Locate the cell with the specified text and output its (x, y) center coordinate. 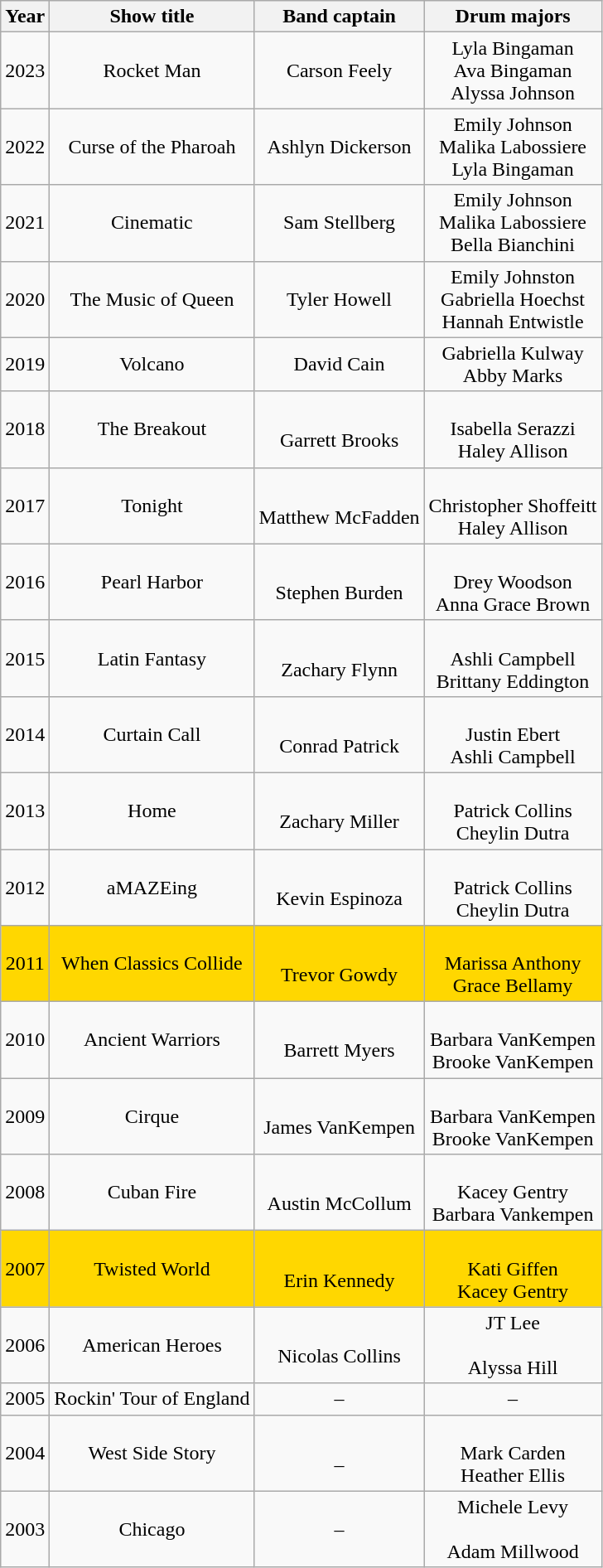
Home (152, 811)
2010 (25, 1040)
2023 (25, 70)
Lyla BingamanAva BingamanAlyssa Johnson (513, 70)
2004 (25, 1453)
2007 (25, 1269)
2021 (25, 223)
West Side Story (152, 1453)
Ashlyn Dickerson (340, 147)
Tonight (152, 506)
2008 (25, 1193)
Emily JohnsonMalika LabossiereBella Bianchini (513, 223)
American Heroes (152, 1345)
James VanKempen (340, 1116)
Ashli Campbell Brittany Eddington (513, 658)
Justin Ebert Ashli Campbell (513, 734)
Rocket Man (152, 70)
2020 (25, 299)
2022 (25, 147)
Mark Carden Heather Ellis (513, 1453)
JT Lee Alyssa Hill (513, 1345)
Austin McCollum (340, 1193)
Barrett Myers (340, 1040)
Ancient Warriors (152, 1040)
Gabriella KulwayAbby Marks (513, 365)
Twisted World (152, 1269)
Curtain Call (152, 734)
2013 (25, 811)
Cuban Fire (152, 1193)
Michele Levy Adam Millwood (513, 1529)
Volcano (152, 365)
David Cain (340, 365)
Rockin' Tour of England (152, 1399)
Sam Stellberg (340, 223)
Chicago (152, 1529)
Matthew McFadden (340, 506)
2018 (25, 429)
Tyler Howell (340, 299)
Kacey Gentry Barbara Vankempen (513, 1193)
Trevor Gowdy (340, 964)
When Classics Collide (152, 964)
Zachary Miller (340, 811)
Zachary Flynn (340, 658)
2014 (25, 734)
Emily JohnstonGabriella HoechstHannah Entwistle (513, 299)
Christopher Shoffeitt Haley Allison (513, 506)
Isabella Serazzi Haley Allison (513, 429)
2011 (25, 964)
Show title (152, 17)
Pearl Harbor (152, 582)
Emily JohnsonMalika LabossiereLyla Bingaman (513, 147)
2016 (25, 582)
Erin Kennedy (340, 1269)
The Breakout (152, 429)
2005 (25, 1399)
Conrad Patrick (340, 734)
Carson Feely (340, 70)
Drum majors (513, 17)
Latin Fantasy (152, 658)
2019 (25, 365)
2017 (25, 506)
2015 (25, 658)
Band captain (340, 17)
2003 (25, 1529)
Kati Giffen Kacey Gentry (513, 1269)
Drey Woodson Anna Grace Brown (513, 582)
2006 (25, 1345)
2009 (25, 1116)
2012 (25, 887)
Curse of the Pharoah (152, 147)
aMAZEing (152, 887)
Marissa Anthony Grace Bellamy (513, 964)
Kevin Espinoza (340, 887)
Nicolas Collins (340, 1345)
Cirque (152, 1116)
Garrett Brooks (340, 429)
Cinematic (152, 223)
The Music of Queen (152, 299)
Year (25, 17)
Stephen Burden (340, 582)
